Capture the cell that displays the provided text and extract its (X, Y) central coordinate. 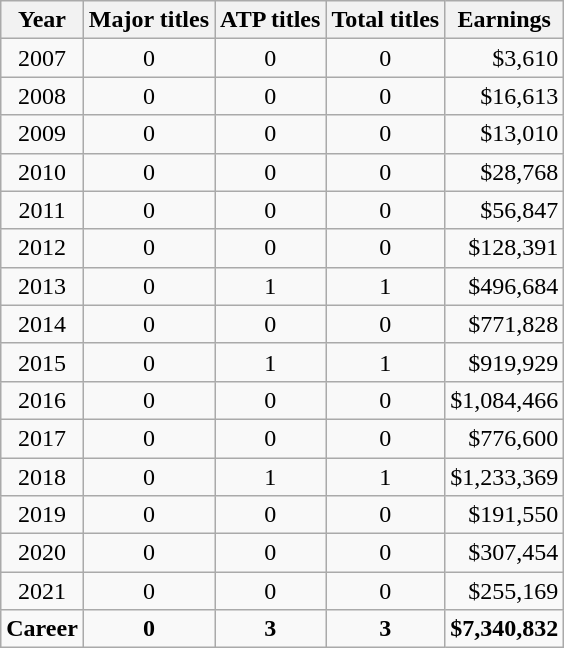
2019 (42, 515)
2011 (42, 210)
2014 (42, 324)
$128,391 (504, 248)
2012 (42, 248)
2009 (42, 134)
$307,454 (504, 553)
2008 (42, 96)
$13,010 (504, 134)
Earnings (504, 20)
2021 (42, 591)
2020 (42, 553)
Major titles (148, 20)
2015 (42, 362)
$255,169 (504, 591)
ATP titles (270, 20)
2018 (42, 477)
$776,600 (504, 438)
Career (42, 629)
2017 (42, 438)
2013 (42, 286)
$771,828 (504, 324)
$28,768 (504, 172)
$191,550 (504, 515)
$496,684 (504, 286)
2010 (42, 172)
Year (42, 20)
$3,610 (504, 58)
$56,847 (504, 210)
Total titles (386, 20)
2007 (42, 58)
$1,233,369 (504, 477)
$7,340,832 (504, 629)
$919,929 (504, 362)
2016 (42, 400)
$1,084,466 (504, 400)
$16,613 (504, 96)
